Return [x, y] of the center of cell containing provided text 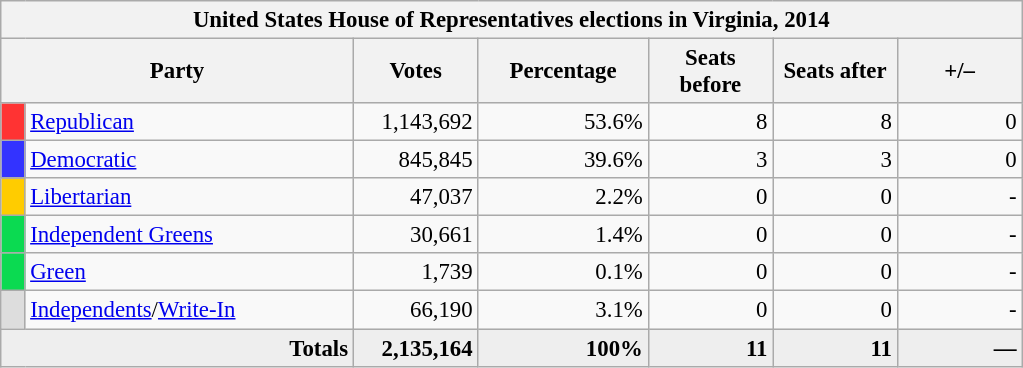
Independents/Write-In [189, 310]
United States House of Representatives elections in Virginia, 2014 [512, 20]
39.6% [563, 160]
Totals [178, 348]
3.1% [563, 310]
— [960, 348]
Independent Greens [189, 235]
53.6% [563, 122]
Seats after [836, 72]
Green [189, 273]
Republican [189, 122]
Democratic [189, 160]
0.1% [563, 273]
Votes [416, 72]
Seats before [710, 72]
2,135,164 [416, 348]
2.2% [563, 197]
845,845 [416, 160]
47,037 [416, 197]
1,143,692 [416, 122]
+/– [960, 72]
Libertarian [189, 197]
30,661 [416, 235]
66,190 [416, 310]
1.4% [563, 235]
Party [178, 72]
Percentage [563, 72]
1,739 [416, 273]
100% [563, 348]
